Provide the (X, Y) coordinate of the cell's center where the given text is located.  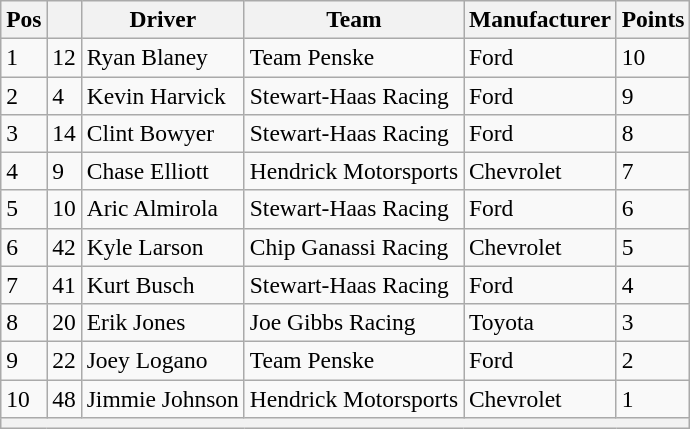
Joey Logano (162, 360)
Team (354, 19)
Pos (24, 19)
Toyota (540, 322)
Kyle Larson (162, 247)
Aric Almirola (162, 209)
Chase Elliott (162, 171)
Chip Ganassi Racing (354, 247)
Ryan Blaney (162, 57)
Manufacturer (540, 19)
Kurt Busch (162, 285)
14 (64, 133)
Points (653, 19)
Clint Bowyer (162, 133)
Jimmie Johnson (162, 398)
Erik Jones (162, 322)
41 (64, 285)
42 (64, 247)
22 (64, 360)
48 (64, 398)
Joe Gibbs Racing (354, 322)
Driver (162, 19)
Kevin Harvick (162, 95)
20 (64, 322)
12 (64, 57)
